Search for the cell housing the specified text and yield its (X, Y) center coordinate. 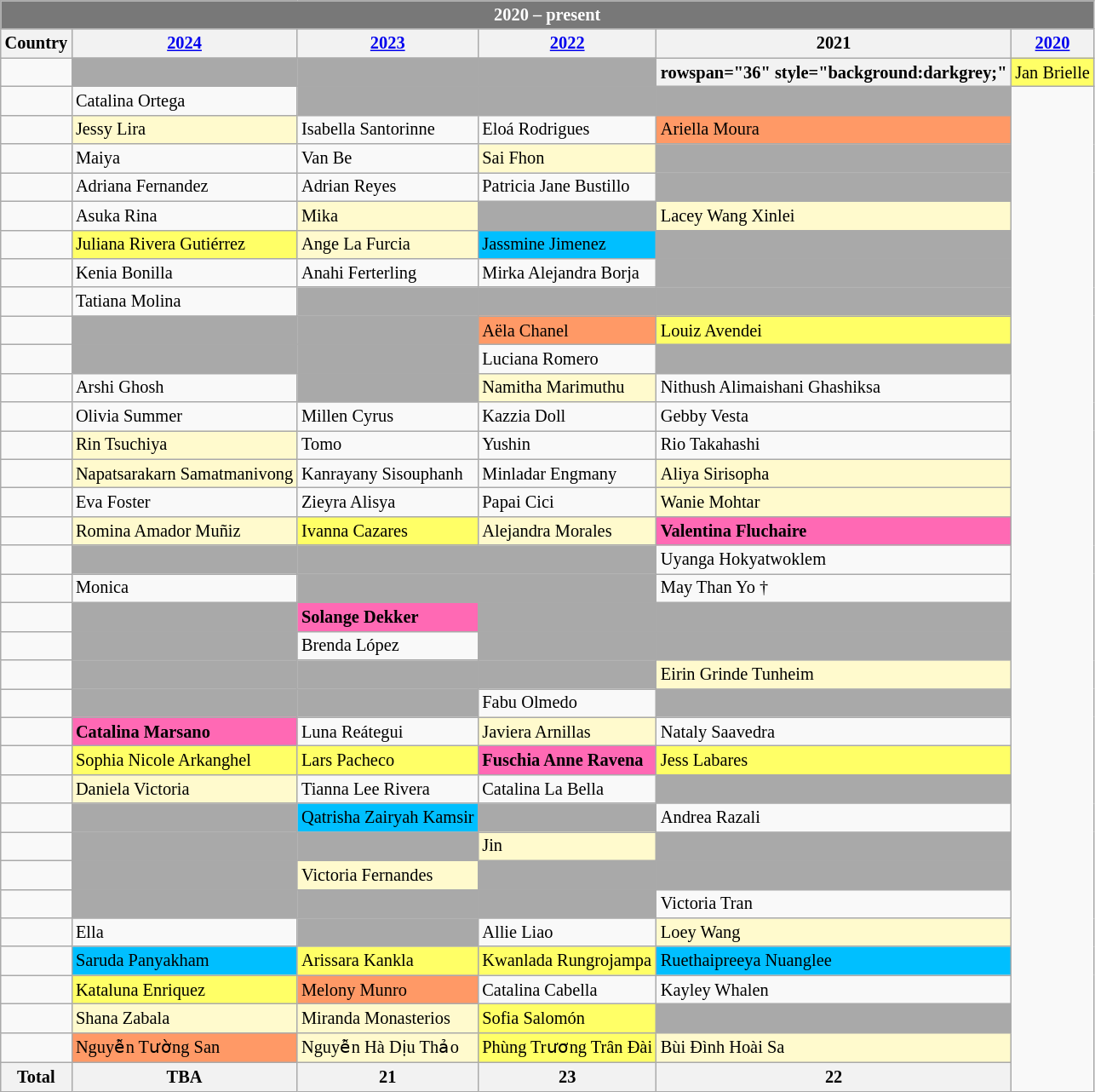
TBA (184, 1077)
2020 (1052, 43)
May Than Yo † (834, 588)
22 (834, 1077)
Phùng Trương Trân Đài (567, 1048)
Victoria Fernandes (387, 875)
Yushin (567, 445)
Andrea Razali (834, 818)
Namitha Marimuthu (567, 388)
Kayley Whalen (834, 990)
Qatrisha Zairyah Kamsir (387, 818)
Lacey Wang Xinlei (834, 216)
Wanie Mohtar (834, 502)
Mirka Alejandra Borja (567, 273)
Brenda López (387, 646)
2024 (184, 43)
Fabu Olmedo (567, 703)
Eloá Rodrigues (567, 129)
Olivia Summer (184, 417)
Kataluna Enriquez (184, 990)
Asuka Rina (184, 216)
Daniela Victoria (184, 789)
Jessy Lira (184, 129)
Romina Amador Muñiz (184, 531)
23 (567, 1077)
Sofia Salomón (567, 1018)
Fuschia Anne Ravena (567, 760)
Adriana Fernandez (184, 187)
Sai Fhon (567, 158)
Tianna Lee Rivera (387, 789)
Rin Tsuchiya (184, 445)
Mika (387, 216)
2020 – present (547, 14)
Sophia Nicole Arkanghel (184, 760)
Aëla Chanel (567, 330)
Juliana Rivera Gutiérrez (184, 244)
rowspan="36" style="background:darkgrey;" (834, 72)
Isabella Santorinne (387, 129)
Ella (184, 932)
2022 (567, 43)
Tomo (387, 445)
Lars Pacheco (387, 760)
Napatsarakarn Samatmanivong (184, 474)
Patricia Jane Bustillo (567, 187)
Solange Dekker (387, 617)
Anahi Ferterling (387, 273)
Ruethaipreeya Nuanglee (834, 961)
Jin (567, 846)
Bùi Đình Hoài Sa (834, 1048)
Catalina Marsano (184, 732)
Alejandra Morales (567, 531)
Melony Munro (387, 990)
Catalina Ortega (184, 101)
Miranda Monasterios (387, 1018)
Nithush Alimaishani Ghashiksa (834, 388)
Kwanlada Rungrojampa (567, 961)
Javiera Arnillas (567, 732)
Kanrayany Sisouphanh (387, 474)
Tatiana Molina (184, 302)
Zieyra Alisya (387, 502)
Ange La Furcia (387, 244)
Uyanga Hokyatwoklem (834, 560)
Luciana Romero (567, 359)
Luna Reátegui (387, 732)
21 (387, 1077)
Eva Foster (184, 502)
Jassmine Jimenez (567, 244)
Nguyễn Hà Dịu Thảo (387, 1048)
Ariella Moura (834, 129)
Millen Cyrus (387, 417)
Country (36, 43)
Total (36, 1077)
Arissara Kankla (387, 961)
Rio Takahashi (834, 445)
Monica (184, 588)
Loey Wang (834, 932)
Adrian Reyes (387, 187)
Victoria Tran (834, 904)
Ivanna Cazares (387, 531)
Maiya (184, 158)
Louiz Avendei (834, 330)
Catalina Cabella (567, 990)
Jess Labares (834, 760)
Kazzia Doll (567, 417)
2023 (387, 43)
2021 (834, 43)
Gebby Vesta (834, 417)
Catalina La Bella (567, 789)
Arshi Ghosh (184, 388)
Van Be (387, 158)
Nguyễn Tường San (184, 1048)
Saruda Panyakham (184, 961)
Kenia Bonilla (184, 273)
Aliya Sirisopha (834, 474)
Valentina Fluchaire (834, 531)
Allie Liao (567, 932)
Papai Cici (567, 502)
Shana Zabala (184, 1018)
Nataly Saavedra (834, 732)
Jan Brielle (1052, 72)
Eirin Grinde Tunheim (834, 674)
Minladar Engmany (567, 474)
